Locate the cell with the specified text and output its (x, y) center coordinate. 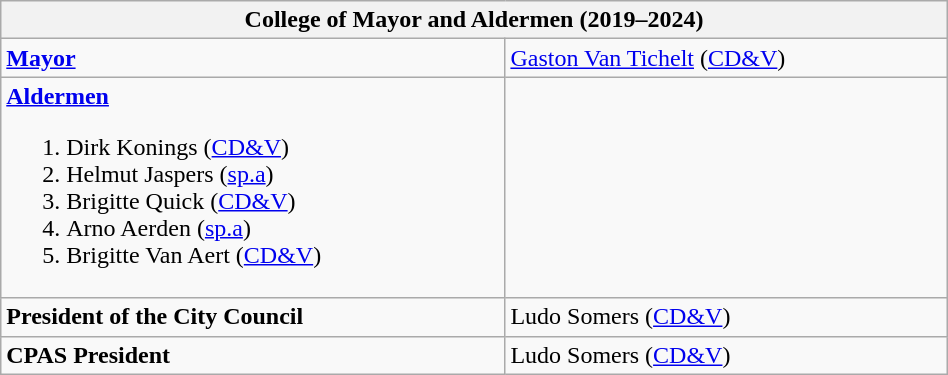
President of the City Council (253, 317)
College of Mayor and Aldermen (2019–2024) (474, 20)
CPAS President (253, 355)
Gaston Van Tichelt (CD&V) (726, 58)
Mayor (253, 58)
AldermenDirk Konings (CD&V)Helmut Jaspers (sp.a)Brigitte Quick (CD&V)Arno Aerden (sp.a)Brigitte Van Aert (CD&V) (253, 188)
